Find where the given text appears and provide that cell's center as [x, y] coordinate. 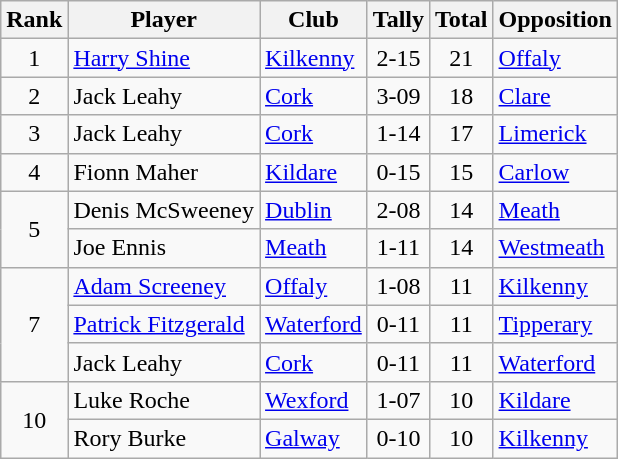
1-07 [398, 400]
Patrick Fitzgerald [164, 324]
1 [34, 58]
Joe Ennis [164, 248]
Player [164, 20]
Rank [34, 20]
Wexford [314, 400]
0-15 [398, 172]
0-10 [398, 438]
7 [34, 324]
Total [461, 20]
1-08 [398, 286]
3 [34, 134]
21 [461, 58]
1-11 [398, 248]
Clare [555, 96]
18 [461, 96]
Carlow [555, 172]
Fionn Maher [164, 172]
Club [314, 20]
2 [34, 96]
Harry Shine [164, 58]
Denis McSweeney [164, 210]
Galway [314, 438]
2-15 [398, 58]
1-14 [398, 134]
4 [34, 172]
Limerick [555, 134]
3-09 [398, 96]
Tally [398, 20]
Westmeath [555, 248]
Luke Roche [164, 400]
Tipperary [555, 324]
5 [34, 229]
Adam Screeney [164, 286]
2-08 [398, 210]
15 [461, 172]
17 [461, 134]
Dublin [314, 210]
Opposition [555, 20]
Rory Burke [164, 438]
